Locate the cell with the specified text and output its (x, y) center coordinate. 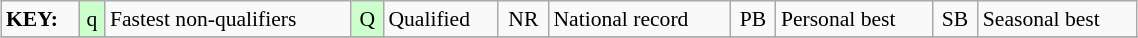
PB (753, 19)
Qualified (440, 19)
NR (523, 19)
Q (367, 19)
Fastest non-qualifiers (228, 19)
Personal best (854, 19)
National record (639, 19)
SB (955, 19)
Seasonal best (1058, 19)
KEY: (40, 19)
q (92, 19)
